Pinpoint the cell where the given text exists, returning its [x, y] midpoint coordinate. 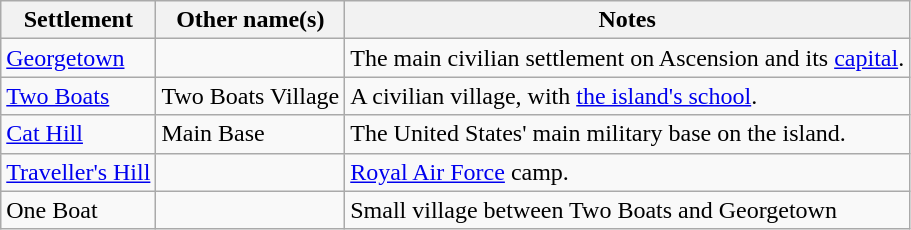
Other name(s) [250, 20]
A civilian village, with the island's school. [628, 96]
Two Boats [78, 96]
The United States' main military base on the island. [628, 134]
Two Boats Village [250, 96]
Notes [628, 20]
The main civilian settlement on Ascension and its capital. [628, 58]
Royal Air Force camp. [628, 172]
One Boat [78, 210]
Cat Hill [78, 134]
Main Base [250, 134]
Small village between Two Boats and Georgetown [628, 210]
Georgetown [78, 58]
Settlement [78, 20]
Traveller's Hill [78, 172]
